Provide the (x, y) coordinate of the cell's center where the given text is located.  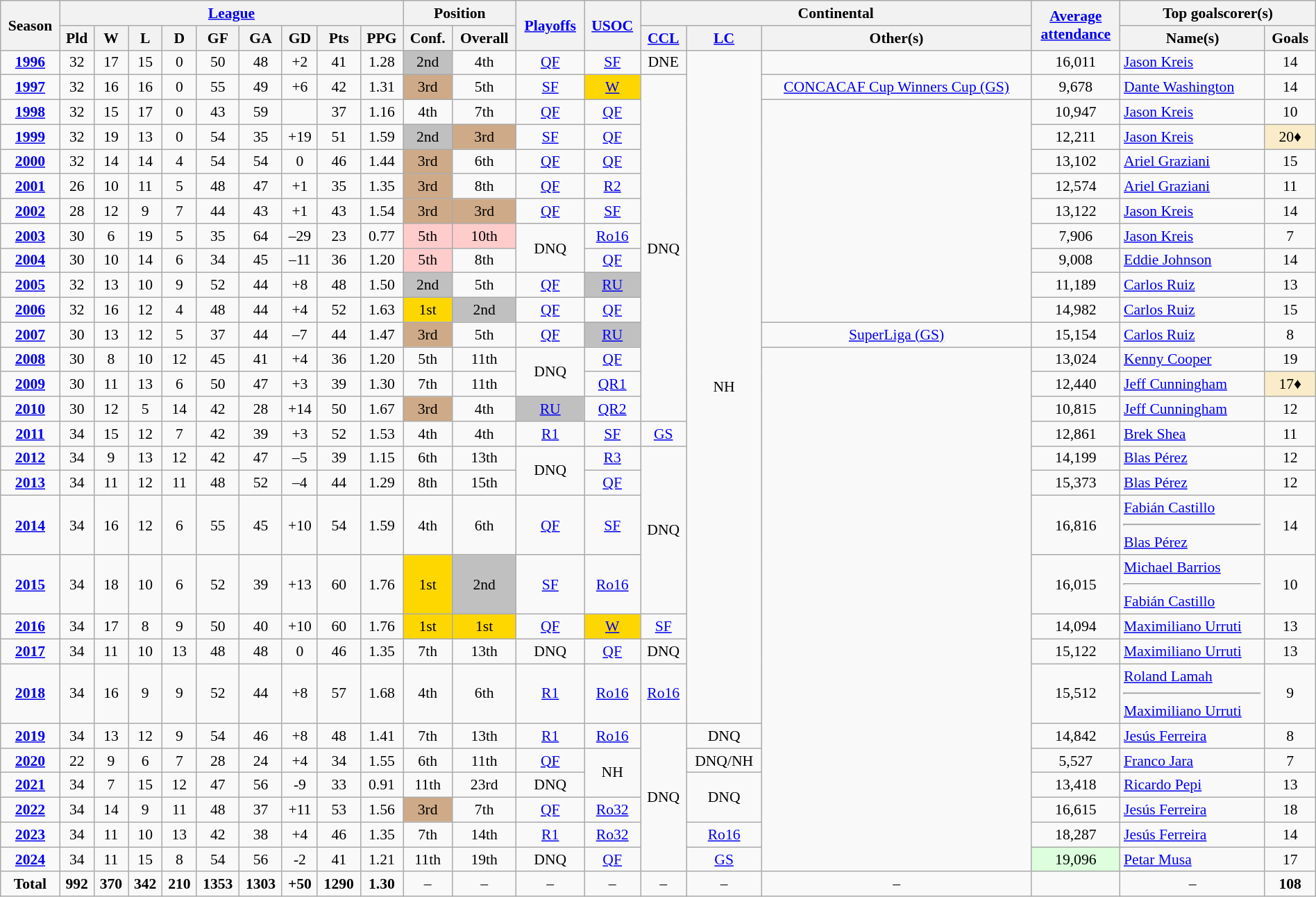
1.56 (382, 810)
–4 (300, 483)
14,094 (1076, 627)
14th (484, 835)
2005 (31, 285)
1353 (218, 885)
–5 (300, 458)
2017 (31, 652)
–7 (300, 335)
0.77 (382, 236)
12,574 (1076, 187)
14,199 (1076, 458)
26 (76, 187)
–11 (300, 260)
2000 (31, 162)
Fabián Castillo Blas Pérez (1192, 526)
+2 (300, 62)
1303 (261, 885)
Continental (836, 13)
53 (339, 810)
1998 (31, 112)
Season (31, 25)
51 (339, 137)
16,011 (1076, 62)
40 (261, 627)
15,154 (1076, 335)
1.15 (382, 458)
2021 (31, 785)
1996 (31, 62)
22 (76, 761)
0.91 (382, 785)
2008 (31, 360)
GD (300, 38)
1.47 (382, 335)
1.31 (382, 87)
14,982 (1076, 310)
R3 (612, 458)
64 (261, 236)
League (232, 13)
Roland Lamah Maximiliano Urruti (1192, 694)
2001 (31, 187)
2015 (31, 585)
13,122 (1076, 211)
16,816 (1076, 526)
2004 (31, 260)
Other(s) (897, 38)
19th (484, 860)
Kenny Cooper (1192, 360)
+14 (300, 409)
2010 (31, 409)
20♦ (1290, 137)
Franco Jara (1192, 761)
24 (261, 761)
2013 (31, 483)
Conf. (428, 38)
2012 (31, 458)
DNE (664, 62)
D (179, 38)
1.21 (382, 860)
Eddie Johnson (1192, 260)
14,842 (1076, 736)
10,947 (1076, 112)
Brek Shea (1192, 434)
1.16 (382, 112)
Average attendance (1076, 25)
Pld (76, 38)
-2 (300, 860)
1.41 (382, 736)
19,096 (1076, 860)
10,815 (1076, 409)
1.55 (382, 761)
L (146, 38)
Pts (339, 38)
1290 (339, 885)
13,102 (1076, 162)
2006 (31, 310)
13,024 (1076, 360)
2016 (31, 627)
Name(s) (1192, 38)
1999 (31, 137)
DNQ/NH (725, 761)
1.67 (382, 409)
LC (725, 38)
+19 (300, 137)
SuperLiga (GS) (897, 335)
QR2 (612, 409)
CCL (664, 38)
Petar Musa (1192, 860)
15th (484, 483)
R2 (612, 187)
CONCACAF Cup Winners Cup (GS) (897, 87)
1.54 (382, 211)
5,527 (1076, 761)
2014 (31, 526)
16,015 (1076, 585)
2019 (31, 736)
9,008 (1076, 260)
+11 (300, 810)
1.28 (382, 62)
Total (31, 885)
2020 (31, 761)
1.44 (382, 162)
+50 (300, 885)
2018 (31, 694)
Michael Barrios Fabián Castillo (1192, 585)
57 (339, 694)
10th (484, 236)
370 (111, 885)
QR1 (612, 385)
+6 (300, 87)
Playoffs (550, 25)
2024 (31, 860)
108 (1290, 885)
+13 (300, 585)
-9 (300, 785)
2009 (31, 385)
17♦ (1290, 385)
1.63 (382, 310)
7,906 (1076, 236)
23 (339, 236)
USOC (612, 25)
GA (261, 38)
13,418 (1076, 785)
342 (146, 885)
992 (76, 885)
1.29 (382, 483)
1997 (31, 87)
16,615 (1076, 810)
15,373 (1076, 483)
1.53 (382, 434)
12,440 (1076, 385)
Overall (484, 38)
–29 (300, 236)
2022 (31, 810)
15,122 (1076, 652)
1.50 (382, 285)
2002 (31, 211)
Top goalscorer(s) (1217, 13)
2003 (31, 236)
PPG (382, 38)
Position (459, 13)
Goals (1290, 38)
59 (261, 112)
12,861 (1076, 434)
2023 (31, 835)
Dante Washington (1192, 87)
49 (261, 87)
2011 (31, 434)
33 (339, 785)
15,512 (1076, 694)
12,211 (1076, 137)
11,189 (1076, 285)
Ricardo Pepi (1192, 785)
9,678 (1076, 87)
2007 (31, 335)
18,287 (1076, 835)
23rd (484, 785)
210 (179, 885)
GF (218, 38)
38 (261, 835)
1.68 (382, 694)
